Identify which cell holds the provided text, then report its [x, y] central coordinate. 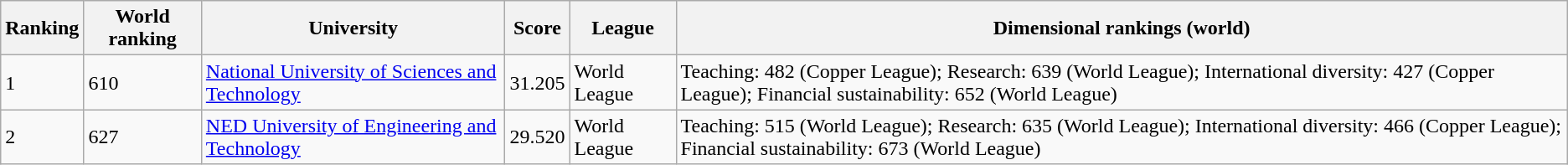
World ranking [142, 28]
610 [142, 82]
Dimensional rankings (world) [1122, 28]
NED University of Engineering and Technology [353, 137]
31.205 [538, 82]
627 [142, 137]
National University of Sciences and Technology [353, 82]
League [623, 28]
Score [538, 28]
29.520 [538, 137]
Ranking [42, 28]
2 [42, 137]
University [353, 28]
1 [42, 82]
